Identify which cell holds the provided text, then report its (X, Y) central coordinate. 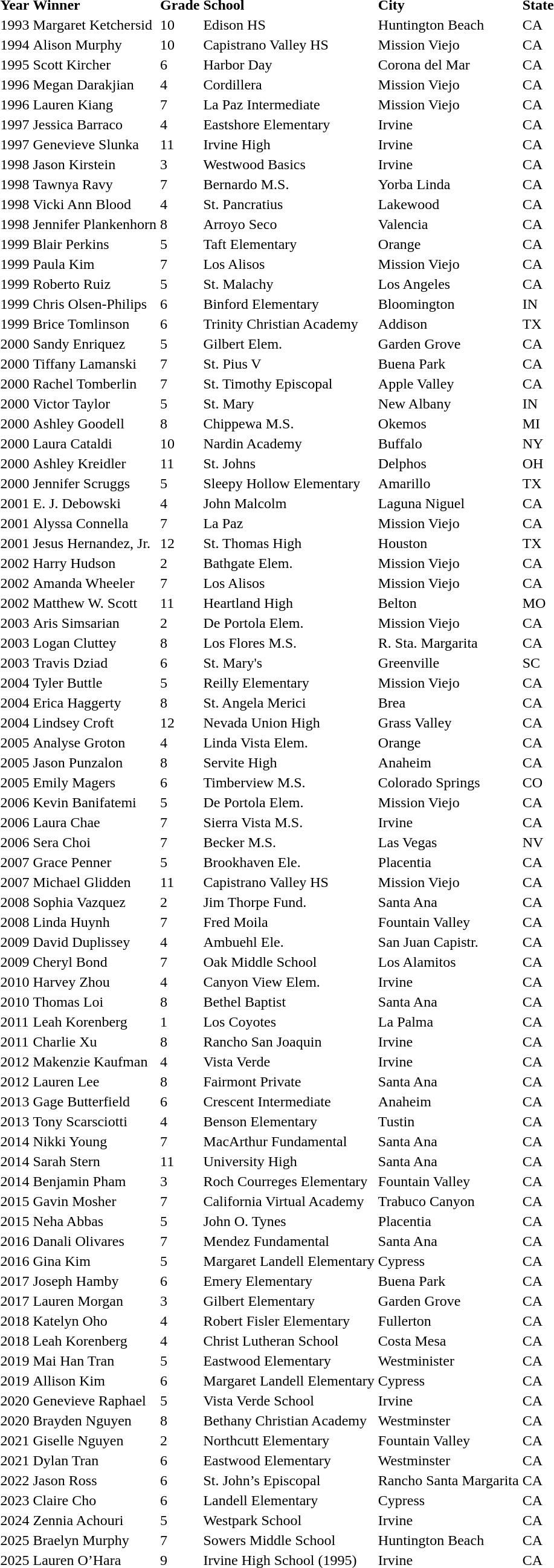
Tustin (448, 1121)
Thomas Loi (95, 1002)
Michael Glidden (95, 882)
Margaret Ketchersid (95, 25)
Brice Tomlinson (95, 324)
Mendez Fundamental (289, 1241)
La Paz Intermediate (289, 105)
Heartland High (289, 603)
Giselle Nguyen (95, 1441)
Bethel Baptist (289, 1002)
Sophia Vazquez (95, 902)
Amarillo (448, 483)
Laura Chae (95, 822)
Linda Vista Elem. (289, 743)
Costa Mesa (448, 1341)
Arroyo Seco (289, 224)
San Juan Capistr. (448, 942)
Gilbert Elementary (289, 1301)
Bloomington (448, 304)
Tawnya Ravy (95, 184)
David Duplissey (95, 942)
Sera Choi (95, 842)
Crescent Intermediate (289, 1102)
Landell Elementary (289, 1500)
Ashley Kreidler (95, 463)
Joseph Hamby (95, 1281)
St. Pius V (289, 364)
Addison (448, 324)
Genevieve Slunka (95, 144)
Victor Taylor (95, 404)
Harry Hudson (95, 563)
Laura Cataldi (95, 444)
St. Pancratius (289, 204)
Trabuco Canyon (448, 1201)
Servite High (289, 763)
Nevada Union High (289, 723)
St. Angela Merici (289, 703)
University High (289, 1161)
La Palma (448, 1022)
Oak Middle School (289, 962)
Westwood Basics (289, 164)
Vicki Ann Blood (95, 204)
Matthew W. Scott (95, 603)
Rachel Tomberlin (95, 384)
Lindsey Croft (95, 723)
Lauren Morgan (95, 1301)
Grass Valley (448, 723)
Benjamin Pham (95, 1181)
Cheryl Bond (95, 962)
Logan Cluttey (95, 643)
St. Timothy Episcopal (289, 384)
Lauren Kiang (95, 105)
Amanda Wheeler (95, 583)
Alison Murphy (95, 45)
Houston (448, 543)
Roberto Ruiz (95, 284)
Genevieve Raphael (95, 1401)
Blair Perkins (95, 244)
St. Mary (289, 404)
Fairmont Private (289, 1082)
Gavin Mosher (95, 1201)
Los Angeles (448, 284)
Buffalo (448, 444)
Yorba Linda (448, 184)
Claire Cho (95, 1500)
Sarah Stern (95, 1161)
Chris Olsen-Philips (95, 304)
Charlie Xu (95, 1042)
Vista Verde (289, 1062)
Mai Han Tran (95, 1361)
Westminister (448, 1361)
Scott Kircher (95, 65)
Bathgate Elem. (289, 563)
California Virtual Academy (289, 1201)
Apple Valley (448, 384)
Travis Dziad (95, 663)
Vista Verde School (289, 1401)
Robert Fisler Elementary (289, 1321)
Bernardo M.S. (289, 184)
Eastshore Elementary (289, 124)
La Paz (289, 523)
Los Coyotes (289, 1022)
Makenzie Kaufman (95, 1062)
Zennia Achouri (95, 1520)
Alyssa Connella (95, 523)
Becker M.S. (289, 842)
Tony Scarsciotti (95, 1121)
Paula Kim (95, 264)
Megan Darakjian (95, 85)
Belton (448, 603)
Jim Thorpe Fund. (289, 902)
Sleepy Hollow Elementary (289, 483)
Colorado Springs (448, 782)
Erica Haggerty (95, 703)
Jennifer Plankenhorn (95, 224)
Roch Courreges Elementary (289, 1181)
Gina Kim (95, 1261)
Analyse Groton (95, 743)
St. Thomas High (289, 543)
Jason Kirstein (95, 164)
St. Johns (289, 463)
Emery Elementary (289, 1281)
Neha Abbas (95, 1221)
Sierra Vista M.S. (289, 822)
Harbor Day (289, 65)
1 (180, 1022)
Chippewa M.S. (289, 424)
John Malcolm (289, 503)
Jason Punzalon (95, 763)
Bethany Christian Academy (289, 1421)
St. Malachy (289, 284)
Tiffany Lamanski (95, 364)
Jason Ross (95, 1480)
Fullerton (448, 1321)
Jesus Hernandez, Jr. (95, 543)
Lauren Lee (95, 1082)
Los Flores M.S. (289, 643)
Danali Olivares (95, 1241)
Nardin Academy (289, 444)
Cordillera (289, 85)
Gilbert Elem. (289, 344)
Sandy Enriquez (95, 344)
Harvey Zhou (95, 982)
Okemos (448, 424)
Trinity Christian Academy (289, 324)
St. Mary's (289, 663)
Sowers Middle School (289, 1540)
Linda Huynh (95, 922)
Los Alamitos (448, 962)
Canyon View Elem. (289, 982)
Braelyn Murphy (95, 1540)
Brayden Nguyen (95, 1421)
John O. Tynes (289, 1221)
Westpark School (289, 1520)
Delphos (448, 463)
Greenville (448, 663)
Irvine High (289, 144)
Brea (448, 703)
Benson Elementary (289, 1121)
Nikki Young (95, 1141)
Jennifer Scruggs (95, 483)
Aris Simsarian (95, 623)
Kevin Banifatemi (95, 802)
Fred Moila (289, 922)
Ambuehl Ele. (289, 942)
Allison Kim (95, 1381)
Jessica Barraco (95, 124)
Valencia (448, 224)
Katelyn Oho (95, 1321)
Tyler Buttle (95, 683)
Las Vegas (448, 842)
Laguna Niguel (448, 503)
MacArthur Fundamental (289, 1141)
Lakewood (448, 204)
Northcutt Elementary (289, 1441)
R. Sta. Margarita (448, 643)
St. John’s Episcopal (289, 1480)
Emily Magers (95, 782)
Binford Elementary (289, 304)
E. J. Debowski (95, 503)
Grace Penner (95, 862)
Christ Lutheran School (289, 1341)
Corona del Mar (448, 65)
Ashley Goodell (95, 424)
Brookhaven Ele. (289, 862)
Timberview M.S. (289, 782)
Rancho Santa Margarita (448, 1480)
Gage Butterfield (95, 1102)
Taft Elementary (289, 244)
Rancho San Joaquin (289, 1042)
New Albany (448, 404)
Reilly Elementary (289, 683)
Dylan Tran (95, 1460)
Edison HS (289, 25)
